Extract the [X, Y] coordinate from the center of the cell holding the provided text.  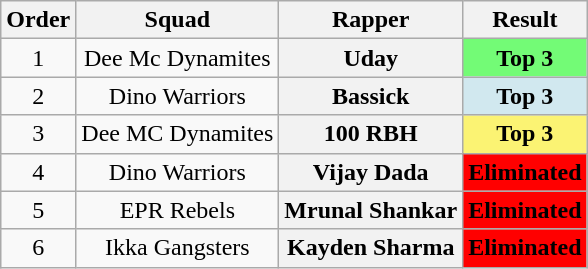
Rapper [371, 20]
2 [38, 96]
Vijay Dada [371, 172]
Squad [178, 20]
6 [38, 248]
3 [38, 134]
Dee Mc Dynamites [178, 58]
4 [38, 172]
Result [525, 20]
5 [38, 210]
EPR Rebels [178, 210]
Order [38, 20]
1 [38, 58]
100 RBH [371, 134]
Ikka Gangsters [178, 248]
Mrunal Shankar [371, 210]
Bassick [371, 96]
Uday [371, 58]
Kayden Sharma [371, 248]
Dee MC Dynamites [178, 134]
